For the text-containing cell, return its midpoint in [X, Y] coordinate format. 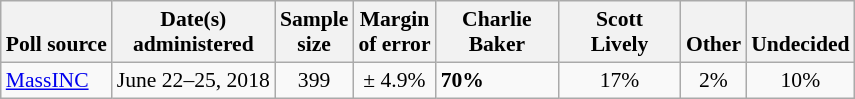
MassINC [56, 80]
June 22–25, 2018 [194, 80]
17% [620, 80]
10% [800, 80]
399 [314, 80]
Other [714, 32]
Marginof error [394, 32]
70% [498, 80]
Poll source [56, 32]
CharlieBaker [498, 32]
ScottLively [620, 32]
± 4.9% [394, 80]
2% [714, 80]
Samplesize [314, 32]
Undecided [800, 32]
Date(s)administered [194, 32]
